Locate the cell with the specified text and output its [X, Y] center coordinate. 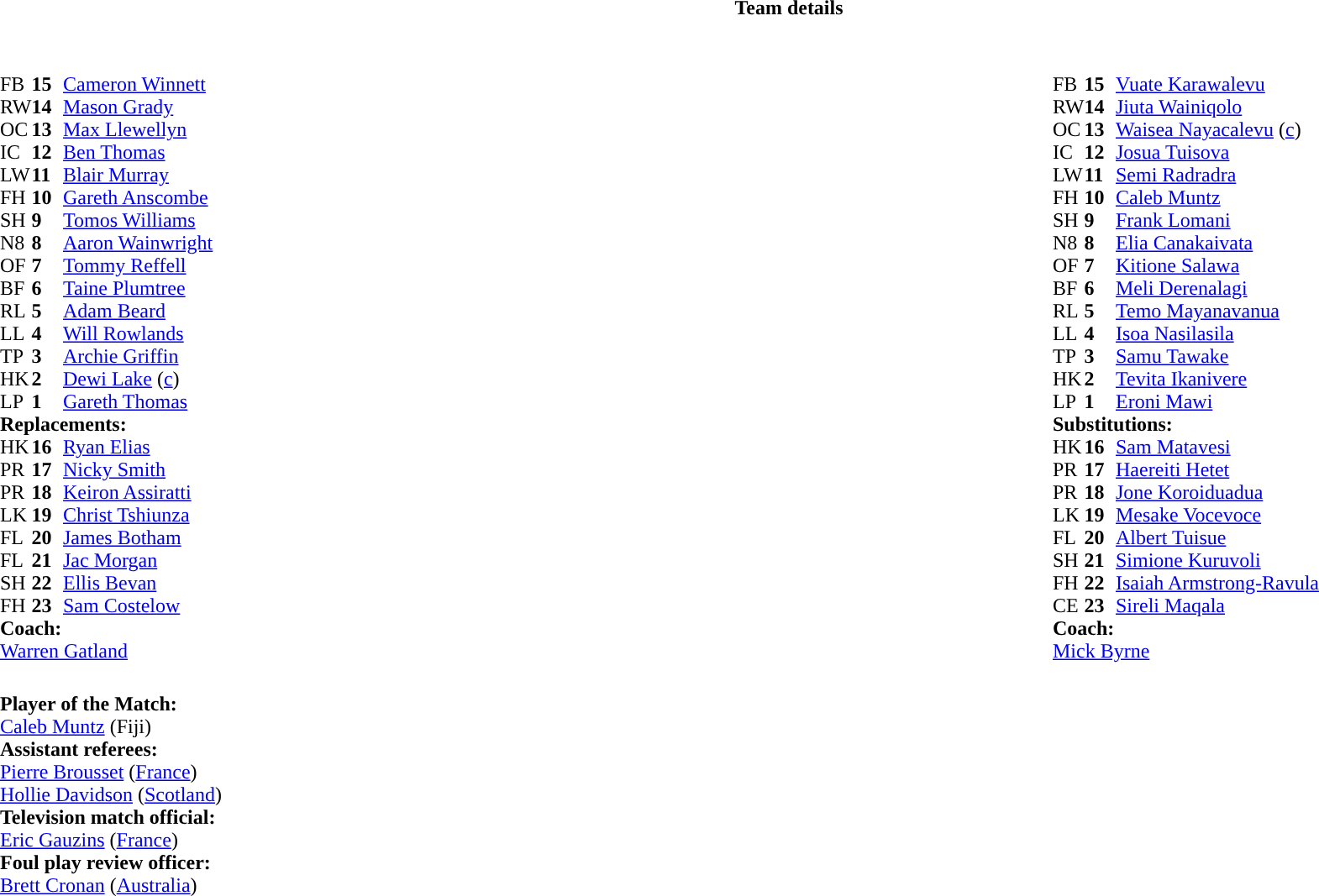
Replacements: [106, 425]
James Botham [138, 537]
Temo Mayanavanua [1217, 311]
Christ Tshiunza [138, 516]
Kitione Salawa [1217, 265]
Ben Thomas [138, 153]
Mason Grady [138, 107]
Waisea Nayacalevu (c) [1217, 129]
Samu Tawake [1217, 356]
Elia Canakaivata [1217, 244]
Dewi Lake (c) [138, 380]
Sireli Maqala [1217, 606]
Gareth Thomas [138, 401]
Sam Matavesi [1217, 447]
Josua Tuisova [1217, 153]
Meli Derenalagi [1217, 289]
Nicky Smith [138, 470]
Keiron Assiratti [138, 492]
Taine Plumtree [138, 289]
Max Llewellyn [138, 129]
Isaiah Armstrong-Ravula [1217, 583]
Tomos Williams [138, 220]
Jac Morgan [138, 561]
Blair Murray [138, 175]
Tommy Reffell [138, 265]
Eroni Mawi [1217, 401]
Tevita Ikanivere [1217, 380]
Archie Griffin [138, 356]
Mick Byrne [1186, 652]
Sam Costelow [138, 606]
Albert Tuisue [1217, 537]
Simione Kuruvoli [1217, 561]
Jiuta Wainiqolo [1217, 107]
Warren Gatland [106, 652]
Jone Koroiduadua [1217, 492]
Gareth Anscombe [138, 198]
Substitutions: [1186, 425]
CE [1069, 606]
Ryan Elias [138, 447]
Haereiti Hetet [1217, 470]
Vuate Karawalevu [1217, 84]
Ellis Bevan [138, 583]
Caleb Muntz [1217, 198]
Cameron Winnett [138, 84]
Isoa Nasilasila [1217, 334]
Frank Lomani [1217, 220]
Aaron Wainwright [138, 244]
Mesake Vocevoce [1217, 516]
Semi Radradra [1217, 175]
Adam Beard [138, 311]
Will Rowlands [138, 334]
